Pinpoint the cell where the given text exists, returning its [x, y] midpoint coordinate. 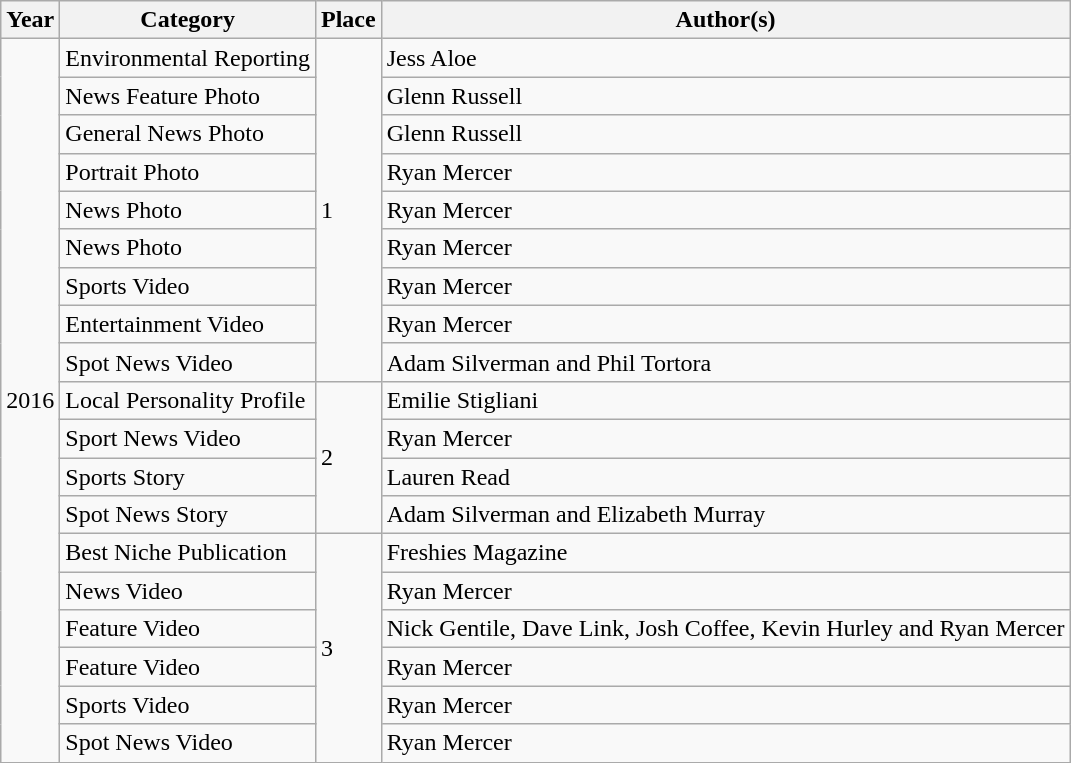
Category [188, 20]
Jess Aloe [726, 58]
Local Personality Profile [188, 400]
Spot News Story [188, 515]
Place [348, 20]
Best Niche Publication [188, 553]
Environmental Reporting [188, 58]
Freshies Magazine [726, 553]
News Video [188, 591]
1 [348, 210]
News Feature Photo [188, 96]
Adam Silverman and Phil Tortora [726, 362]
Sports Story [188, 477]
Emilie Stigliani [726, 400]
Lauren Read [726, 477]
2 [348, 457]
Entertainment Video [188, 324]
3 [348, 648]
Sport News Video [188, 438]
Author(s) [726, 20]
Adam Silverman and Elizabeth Murray [726, 515]
2016 [30, 400]
General News Photo [188, 134]
Year [30, 20]
Nick Gentile, Dave Link, Josh Coffee, Kevin Hurley and Ryan Mercer [726, 629]
Portrait Photo [188, 172]
